For the text-containing cell, return its midpoint in [x, y] coordinate format. 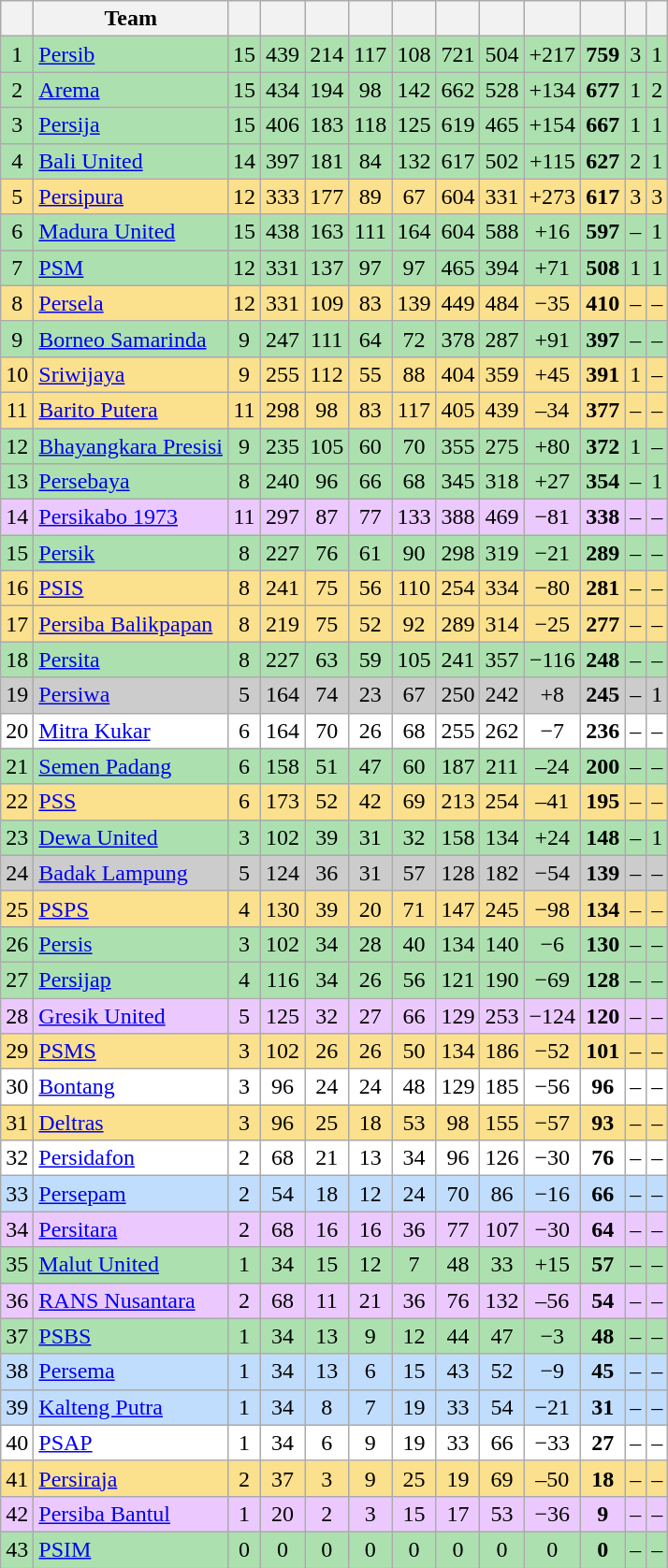
−98 [552, 908]
Team [131, 19]
155 [501, 1123]
−52 [552, 1052]
338 [603, 517]
187 [458, 766]
181 [327, 161]
242 [501, 695]
124 [283, 873]
235 [283, 446]
Persija [131, 125]
+217 [552, 54]
357 [501, 660]
377 [603, 410]
+45 [552, 374]
250 [458, 695]
+27 [552, 482]
59 [370, 660]
185 [501, 1087]
50 [414, 1052]
Persipura [131, 196]
Gresik United [131, 1015]
662 [458, 90]
41 [17, 1478]
236 [603, 731]
262 [501, 731]
190 [501, 980]
–24 [552, 766]
333 [283, 196]
−35 [552, 303]
–41 [552, 802]
345 [458, 482]
Persib [131, 54]
+134 [552, 90]
194 [327, 90]
214 [327, 54]
163 [327, 232]
−54 [552, 873]
–34 [552, 410]
Persita [131, 660]
211 [501, 766]
394 [501, 268]
101 [603, 1052]
−25 [552, 624]
Madura United [131, 232]
PSMS [131, 1052]
84 [370, 161]
508 [603, 268]
PSBS [131, 1336]
+15 [552, 1265]
+16 [552, 232]
721 [458, 54]
+115 [552, 161]
Persela [131, 303]
133 [414, 517]
Arema [131, 90]
PSM [131, 268]
Persiba Bantul [131, 1514]
+24 [552, 837]
Persitara [131, 1229]
+80 [552, 446]
Persidafon [131, 1158]
319 [501, 553]
528 [501, 90]
281 [603, 588]
−3 [552, 1336]
55 [370, 374]
355 [458, 446]
359 [501, 374]
438 [283, 232]
183 [327, 125]
378 [458, 339]
Mitra Kukar [131, 731]
−6 [552, 944]
142 [414, 90]
89 [370, 196]
−69 [552, 980]
108 [414, 54]
45 [603, 1372]
182 [501, 873]
177 [327, 196]
148 [603, 837]
−56 [552, 1087]
253 [501, 1015]
−16 [552, 1194]
275 [501, 446]
195 [603, 802]
Malut United [131, 1265]
314 [501, 624]
Persebaya [131, 482]
140 [501, 944]
74 [327, 695]
22 [17, 802]
391 [603, 374]
504 [501, 54]
248 [603, 660]
677 [603, 90]
Persepam [131, 1194]
88 [414, 374]
Persikabo 1973 [131, 517]
186 [501, 1052]
92 [414, 624]
Bali United [131, 161]
93 [603, 1123]
240 [283, 482]
Kalteng Putra [131, 1407]
109 [327, 303]
406 [283, 125]
72 [414, 339]
−124 [552, 1015]
63 [327, 660]
−36 [552, 1514]
334 [501, 588]
410 [603, 303]
PSAP [131, 1443]
147 [458, 908]
30 [17, 1087]
354 [603, 482]
118 [370, 125]
287 [501, 339]
PSPS [131, 908]
318 [501, 482]
110 [414, 588]
434 [283, 90]
588 [501, 232]
35 [17, 1265]
–50 [552, 1478]
−81 [552, 517]
44 [458, 1336]
405 [458, 410]
121 [458, 980]
+8 [552, 695]
Deltras [131, 1123]
200 [603, 766]
+154 [552, 125]
−33 [552, 1443]
Dewa United [131, 837]
120 [603, 1015]
Persis [131, 944]
–56 [552, 1300]
Borneo Samarinda [131, 339]
404 [458, 374]
502 [501, 161]
388 [458, 517]
213 [458, 802]
Persema [131, 1372]
−9 [552, 1372]
597 [603, 232]
PSIM [131, 1549]
−7 [552, 731]
627 [603, 161]
51 [327, 766]
Persiraja [131, 1478]
61 [370, 553]
173 [283, 802]
71 [414, 908]
Persijap [131, 980]
PSIS [131, 588]
−80 [552, 588]
469 [501, 517]
759 [603, 54]
PSS [131, 802]
247 [283, 339]
Sriwijaya [131, 374]
Barito Putera [131, 410]
Bontang [131, 1087]
+91 [552, 339]
Bhayangkara Presisi [131, 446]
38 [17, 1372]
Persik [131, 553]
10 [17, 374]
Semen Padang [131, 766]
107 [501, 1229]
RANS Nusantara [131, 1300]
−57 [552, 1123]
Persiba Balikpapan [131, 624]
Persiwa [131, 695]
137 [327, 268]
667 [603, 125]
126 [501, 1158]
277 [603, 624]
112 [327, 374]
Badak Lampung [131, 873]
219 [283, 624]
619 [458, 125]
449 [458, 303]
372 [603, 446]
484 [501, 303]
116 [283, 980]
86 [501, 1194]
87 [327, 517]
−116 [552, 660]
297 [283, 517]
+273 [552, 196]
29 [17, 1052]
+71 [552, 268]
90 [414, 553]
